Search for the cell housing the specified text and yield its [X, Y] center coordinate. 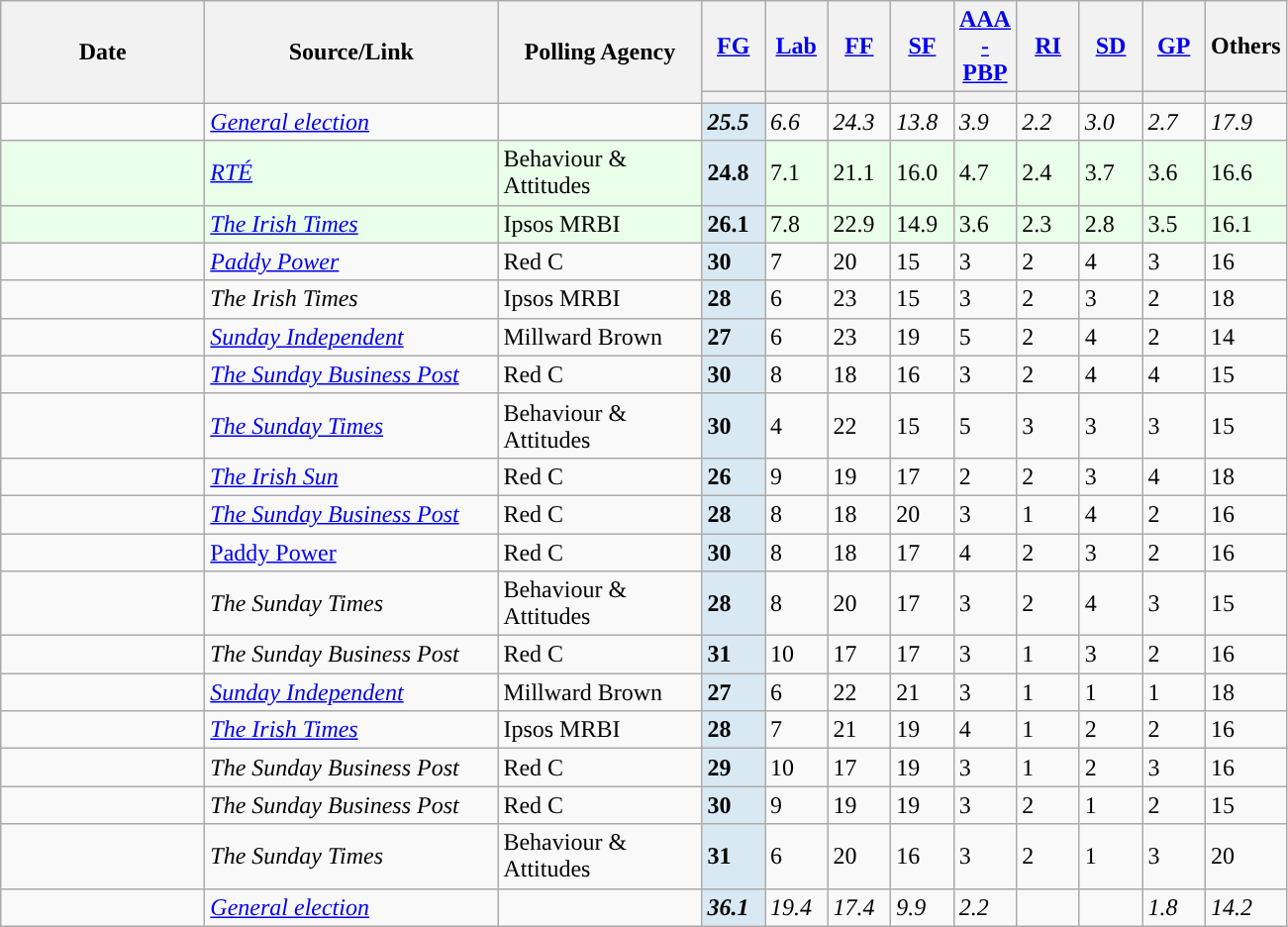
14.9 [923, 224]
3.9 [985, 122]
26.1 [734, 224]
Source/Link [351, 51]
2.7 [1174, 122]
29 [734, 768]
9.9 [923, 907]
Date [103, 51]
17.9 [1245, 122]
3.0 [1111, 122]
FF [859, 47]
3.7 [1111, 172]
26 [734, 476]
24.8 [734, 172]
13.8 [923, 122]
RI [1048, 47]
22.9 [859, 224]
25.5 [734, 122]
21.1 [859, 172]
1.8 [1174, 907]
AAA -PBP [985, 47]
7.1 [796, 172]
17.4 [859, 907]
SF [923, 47]
2.4 [1048, 172]
GP [1174, 47]
2.3 [1048, 224]
Others [1245, 47]
14 [1245, 337]
Lab [796, 47]
36.1 [734, 907]
24.3 [859, 122]
16.1 [1245, 224]
Polling Agency [600, 51]
3.5 [1174, 224]
14.2 [1245, 907]
16.0 [923, 172]
16.6 [1245, 172]
6.6 [796, 122]
FG [734, 47]
19.4 [796, 907]
SD [1111, 47]
2.8 [1111, 224]
The Irish Sun [351, 476]
7.8 [796, 224]
4.7 [985, 172]
RTÉ [351, 172]
